Capture the cell that displays the provided text and extract its [X, Y] central coordinate. 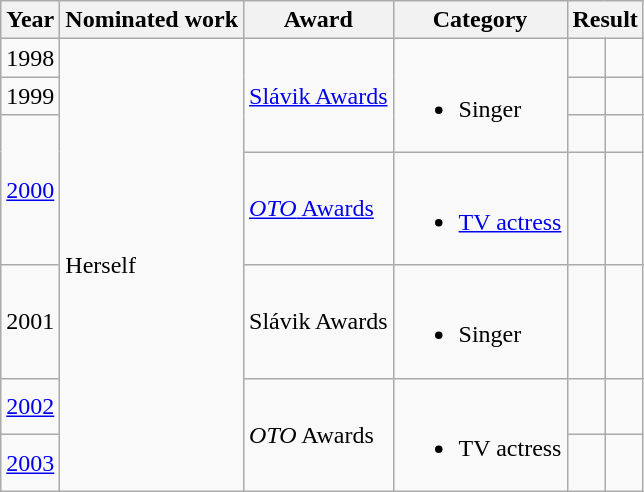
2000 [30, 190]
Year [30, 20]
Award [319, 20]
2002 [30, 406]
2003 [30, 464]
Nominated work [152, 20]
Result [605, 20]
1998 [30, 58]
Category [480, 20]
2001 [30, 322]
1999 [30, 96]
Herself [152, 265]
